Capture the cell that displays the provided text and extract its (x, y) central coordinate. 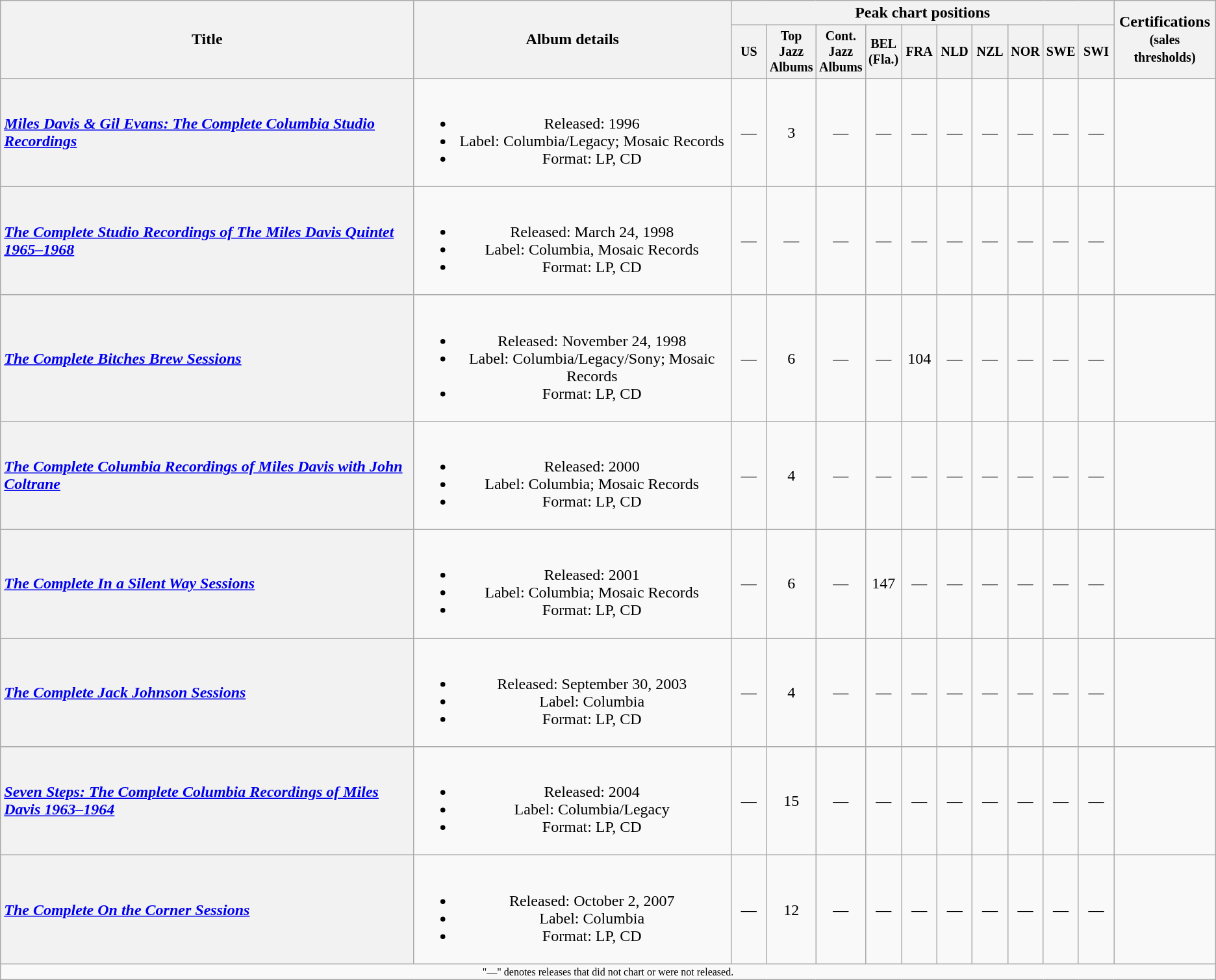
SWI (1096, 52)
Released: 2004Label: Columbia/LegacyFormat: LP, CD (573, 801)
12 (791, 909)
104 (919, 358)
Peak chart positions (922, 13)
Top Jazz Albums (791, 52)
The Complete On the Corner Sessions (207, 909)
Released: September 30, 2003Label: ColumbiaFormat: LP, CD (573, 692)
Released: October 2, 2007Label: ColumbiaFormat: LP, CD (573, 909)
BEL (Fla.) (883, 52)
147 (883, 584)
NOR (1025, 52)
15 (791, 801)
FRA (919, 52)
NZL (990, 52)
Seven Steps: The Complete Columbia Recordings of Miles Davis 1963–1964 (207, 801)
Cont. Jazz Albums (841, 52)
US (749, 52)
Album details (573, 40)
NLD (954, 52)
Title (207, 40)
SWE (1061, 52)
Released: 2000Label: Columbia; Mosaic RecordsFormat: LP, CD (573, 475)
Released: November 24, 1998Label: Columbia/Legacy/Sony; Mosaic RecordsFormat: LP, CD (573, 358)
Miles Davis & Gil Evans: The Complete Columbia Studio Recordings (207, 132)
The Complete Columbia Recordings of Miles Davis with John Coltrane (207, 475)
Released: 1996Label: Columbia/Legacy; Mosaic RecordsFormat: LP, CD (573, 132)
The Complete Jack Johnson Sessions (207, 692)
"—" denotes releases that did not chart or were not released. (608, 972)
The Complete Studio Recordings of The Miles Davis Quintet 1965–1968 (207, 240)
Released: March 24, 1998Label: Columbia, Mosaic RecordsFormat: LP, CD (573, 240)
The Complete In a Silent Way Sessions (207, 584)
3 (791, 132)
Certifications(sales thresholds) (1165, 40)
The Complete Bitches Brew Sessions (207, 358)
Released: 2001Label: Columbia; Mosaic RecordsFormat: LP, CD (573, 584)
